Output the [X, Y] coordinate of the center of the cell containing the given text.  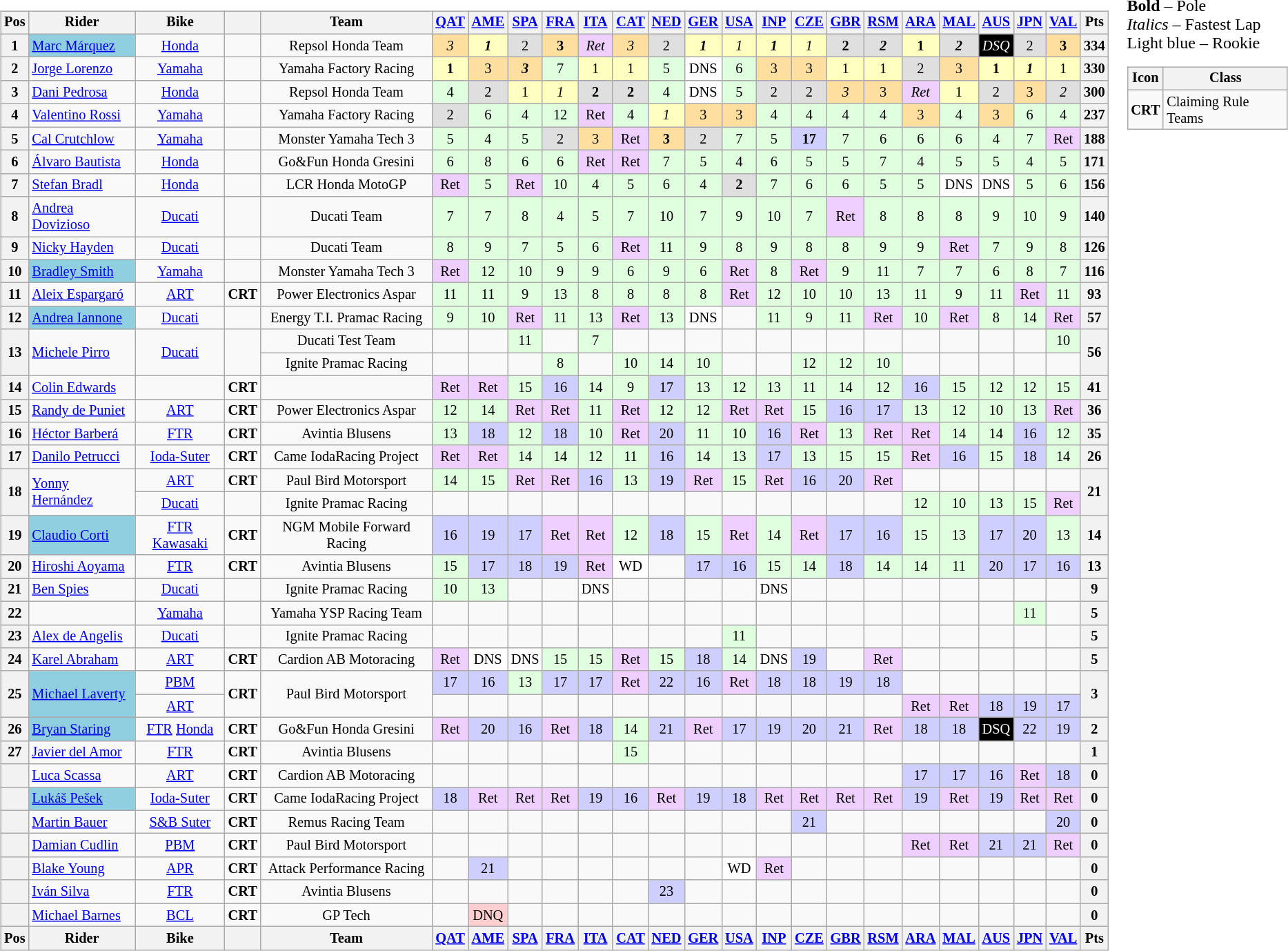
Lukáš Pešek [81, 799]
Álvaro Bautista [81, 162]
237 [1094, 115]
Class [1225, 79]
FTR Kawasaki [180, 535]
Energy T.I. Pramac Racing [346, 318]
Claudio Corti [81, 535]
Alex de Angelis [81, 636]
171 [1094, 162]
156 [1094, 185]
NGM Mobile Forward Racing [346, 535]
Cal Crutchlow [81, 139]
Blake Young [81, 869]
S&B Suter [180, 822]
41 [1094, 387]
Aleix Espargaró [81, 295]
140 [1094, 217]
Bryan Staring [81, 729]
Yamaha YSP Racing Team [346, 613]
Martin Bauer [81, 822]
Javier del Amor [81, 752]
Andrea Iannone [81, 318]
Michael Laverty [81, 694]
Michele Pirro [81, 352]
300 [1094, 92]
Andrea Dovizioso [81, 217]
Bradley Smith [81, 271]
Colin Edwards [81, 387]
Héctor Barberá [81, 434]
27 [14, 752]
Yonny Hernández [81, 491]
Icon [1145, 79]
APR [180, 869]
35 [1094, 434]
LCR Honda MotoGP [346, 185]
36 [1094, 411]
FTR Honda [180, 729]
Luca Scassa [81, 776]
Marc Márquez [81, 46]
Claiming Rule Teams [1225, 110]
BCL [180, 915]
Damian Cudlin [81, 845]
Karel Abraham [81, 660]
Jorge Lorenzo [81, 69]
Ducati Test Team [346, 341]
188 [1094, 139]
GP Tech [346, 915]
25 [14, 694]
DNQ [488, 915]
Remus Racing Team [346, 822]
126 [1094, 248]
Stefan Bradl [81, 185]
116 [1094, 271]
Attack Performance Racing [346, 869]
Danilo Petrucci [81, 457]
Nicky Hayden [81, 248]
Valentino Rossi [81, 115]
Michael Barnes [81, 915]
Ben Spies [81, 590]
24 [14, 660]
330 [1094, 69]
334 [1094, 46]
Iván Silva [81, 892]
Randy de Puniet [81, 411]
Hiroshi Aoyama [81, 567]
57 [1094, 318]
Dani Pedrosa [81, 92]
93 [1094, 295]
56 [1094, 352]
